Search for the cell housing the specified text and yield its (x, y) center coordinate. 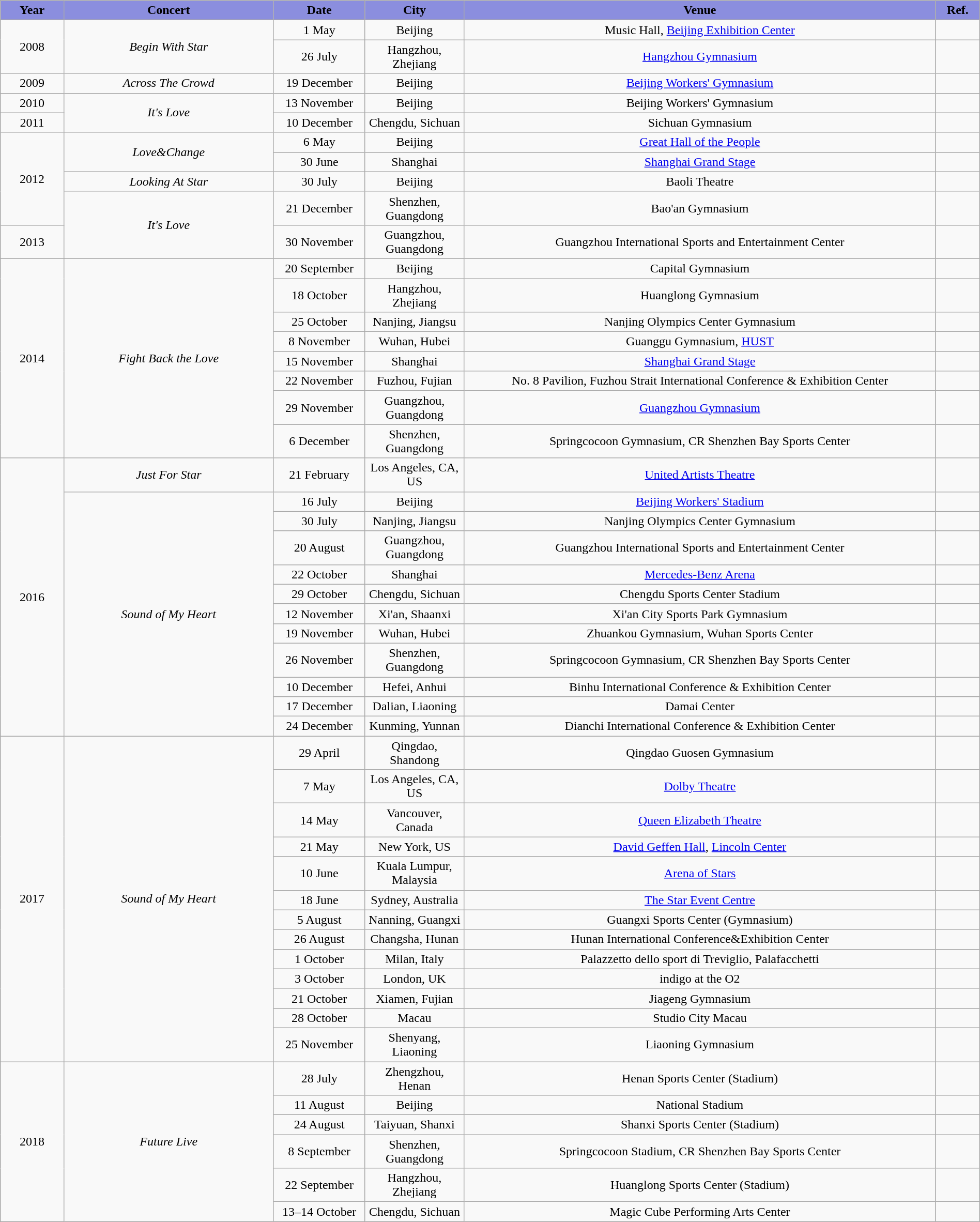
2008 (32, 47)
Looking At Star (169, 181)
Huanglong Gymnasium (700, 295)
1 May (319, 30)
Nanning, Guangxi (415, 920)
Year (32, 10)
Shenyang, Liaoning (415, 1044)
indigo at the O2 (700, 979)
Beijing Workers' Stadium (700, 501)
26 July (319, 57)
New York, US (415, 847)
5 August (319, 920)
30 June (319, 162)
Studio City Macau (700, 1018)
8 September (319, 1152)
Hefei, Anhui (415, 687)
15 November (319, 361)
No. 8 Pavilion, Fuzhou Strait International Conference & Exhibition Center (700, 381)
Future Live (169, 1141)
Springcocoon Stadium, CR Shenzhen Bay Sports Center (700, 1152)
11 August (319, 1105)
City (415, 10)
Vancouver, Canada (415, 820)
Kunming, Yunnan (415, 726)
20 September (319, 268)
6 May (319, 142)
19 November (319, 633)
Zhengzhou, Henan (415, 1078)
Palazzetto dello sport di Treviglio, Palafacchetti (700, 959)
19 December (319, 83)
Music Hall, Beijing Exhibition Center (700, 30)
21 October (319, 998)
21 February (319, 475)
18 October (319, 295)
Huanglong Sports Center (Stadium) (700, 1185)
Guangxi Sports Center (Gymnasium) (700, 920)
Concert (169, 10)
Henan Sports Center (Stadium) (700, 1078)
2011 (32, 123)
25 November (319, 1044)
13–14 October (319, 1212)
2018 (32, 1141)
29 November (319, 407)
Mercedes-Benz Arena (700, 574)
2014 (32, 358)
Ref. (957, 10)
Arena of Stars (700, 874)
16 July (319, 501)
London, UK (415, 979)
Liaoning Gymnasium (700, 1044)
2010 (32, 103)
Queen Elizabeth Theatre (700, 820)
Milan, Italy (415, 959)
1 October (319, 959)
26 August (319, 939)
Xi'an City Sports Park Gymnasium (700, 614)
2009 (32, 83)
7 May (319, 787)
Zhuankou Gymnasium, Wuhan Sports Center (700, 633)
29 April (319, 753)
12 November (319, 614)
2016 (32, 597)
24 December (319, 726)
Begin With Star (169, 47)
Fuzhou, Fujian (415, 381)
Hunan International Conference&Exhibition Center (700, 939)
Fight Back the Love (169, 358)
Venue (700, 10)
Magic Cube Performing Arts Center (700, 1212)
Hangzhou Gymnasium (700, 57)
Jiageng Gymnasium (700, 998)
Great Hall of the People (700, 142)
The Star Event Centre (700, 900)
29 October (319, 594)
Qingdao Guosen Gymnasium (700, 753)
21 December (319, 208)
30 November (319, 242)
Shanxi Sports Center (Stadium) (700, 1125)
Chengdu Sports Center Stadium (700, 594)
Dolby Theatre (700, 787)
Guangzhou Gymnasium (700, 407)
2012 (32, 179)
Guanggu Gymnasium, HUST (700, 342)
United Artists Theatre (700, 475)
20 August (319, 548)
26 November (319, 660)
25 October (319, 322)
3 October (319, 979)
2013 (32, 242)
Changsha, Hunan (415, 939)
Macau (415, 1018)
Xi'an, Shaanxi (415, 614)
Qingdao, Shandong (415, 753)
8 November (319, 342)
Bao'an Gymnasium (700, 208)
Sydney, Australia (415, 900)
17 December (319, 707)
24 August (319, 1125)
21 May (319, 847)
Across The Crowd (169, 83)
22 October (319, 574)
David Geffen Hall, Lincoln Center (700, 847)
Binhu International Conference & Exhibition Center (700, 687)
Damai Center (700, 707)
Kuala Lumpur, Malaysia (415, 874)
22 November (319, 381)
13 November (319, 103)
Dalian, Liaoning (415, 707)
18 June (319, 900)
10 June (319, 874)
Just For Star (169, 475)
22 September (319, 1185)
Sichuan Gymnasium (700, 123)
Capital Gymnasium (700, 268)
Baoli Theatre (700, 181)
Xiamen, Fujian (415, 998)
Date (319, 10)
14 May (319, 820)
Dianchi International Conference & Exhibition Center (700, 726)
Love&Change (169, 152)
National Stadium (700, 1105)
6 December (319, 441)
28 July (319, 1078)
2017 (32, 899)
Taiyuan, Shanxi (415, 1125)
28 October (319, 1018)
